Capture the cell that displays the provided text and extract its (X, Y) central coordinate. 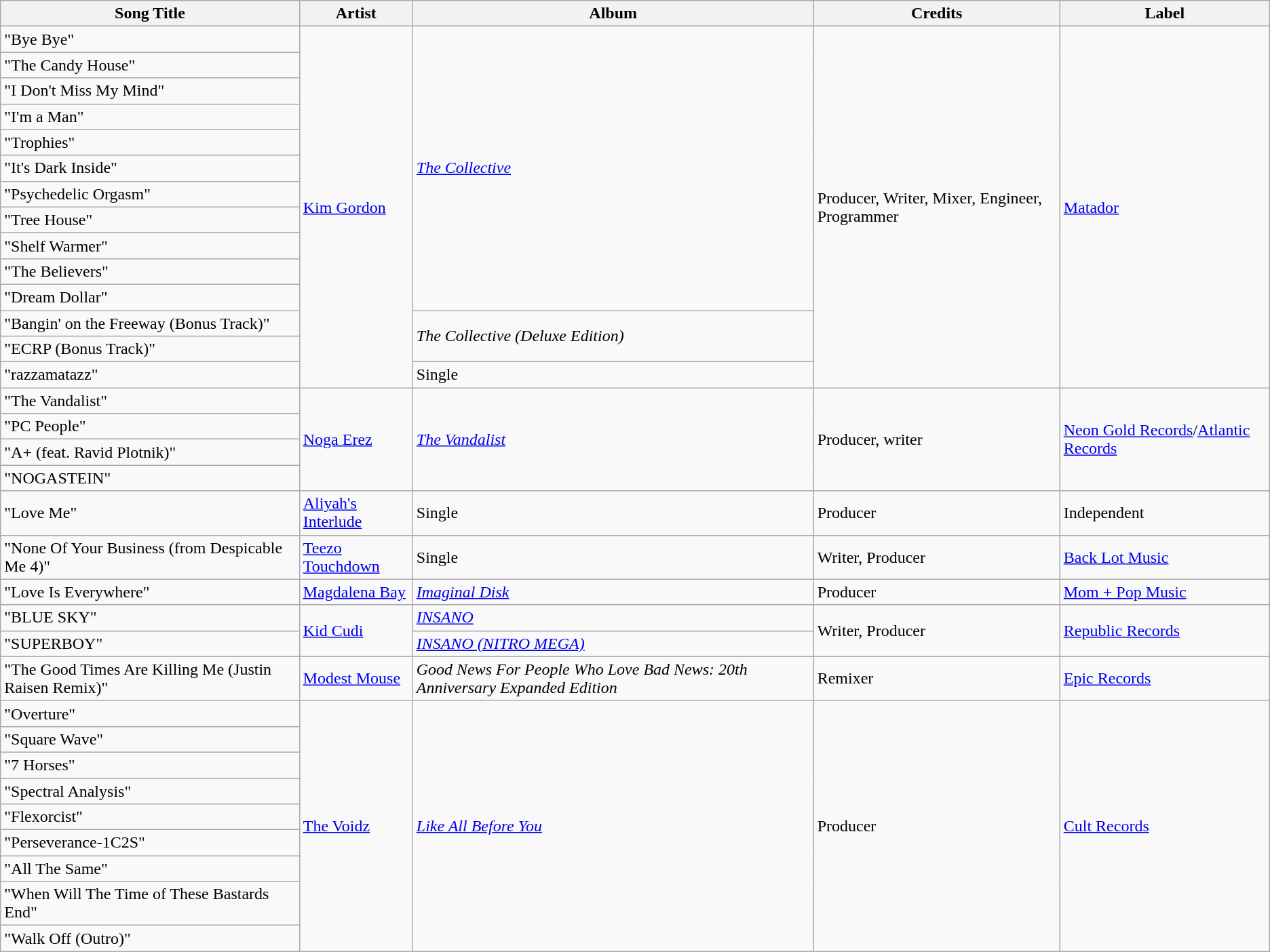
Remixer (936, 678)
"I'm a Man" (150, 117)
"BLUE SKY" (150, 618)
"Flexorcist" (150, 817)
The Collective (Deluxe Edition) (613, 336)
"A+ (feat. Ravid Plotnik)" (150, 452)
"All The Same" (150, 869)
Independent (1164, 513)
Magdalena Bay (355, 592)
Producer, Writer, Mixer, Engineer, Programmer (936, 207)
Modest Mouse (355, 678)
"None Of Your Business (from Despicable Me 4)" (150, 557)
Label (1164, 14)
"7 Horses" (150, 765)
Mom + Pop Music (1164, 592)
Back Lot Music (1164, 557)
The Collective (613, 168)
Good News For People Who Love Bad News: 20th Anniversary Expanded Edition (613, 678)
"Shelf Warmer" (150, 245)
INSANO (NITRO MEGA) (613, 643)
"NOGASTEIN" (150, 478)
INSANO (613, 618)
"PC People" (150, 427)
"Overture" (150, 713)
"Love Me" (150, 513)
Cult Records (1164, 826)
"Bye Bye" (150, 39)
"The Believers" (150, 271)
Matador (1164, 207)
Aliyah's Interlude (355, 513)
Teezo Touchdown (355, 557)
Noga Erez (355, 439)
Imaginal Disk (613, 592)
"Spectral Analysis" (150, 791)
"Love Is Everywhere" (150, 592)
Republic Records (1164, 631)
"The Candy House" (150, 65)
"Tree House" (150, 220)
Kid Cudi (355, 631)
"I Don't Miss My Mind" (150, 91)
"ECRP (Bonus Track)" (150, 349)
Producer, writer (936, 439)
"The Vandalist" (150, 401)
Credits (936, 14)
The Vandalist (613, 439)
Kim Gordon (355, 207)
"Bangin' on the Freeway (Bonus Track)" (150, 323)
Artist (355, 14)
Album (613, 14)
"Trophies" (150, 142)
"Perseverance-1C2S" (150, 843)
"Psychedelic Orgasm" (150, 194)
Like All Before You (613, 826)
Epic Records (1164, 678)
The Voidz (355, 826)
"Dream Dollar" (150, 297)
Neon Gold Records/Atlantic Records (1164, 439)
"SUPERBOY" (150, 643)
Song Title (150, 14)
"When Will The Time of These Bastards End" (150, 903)
"It's Dark Inside" (150, 168)
"The Good Times Are Killing Me (Justin Raisen Remix)" (150, 678)
"Square Wave" (150, 739)
"razzamatazz" (150, 375)
"Walk Off (Outro)" (150, 938)
